From the cell containing the given text, extract its center point as (X, Y) coordinate. 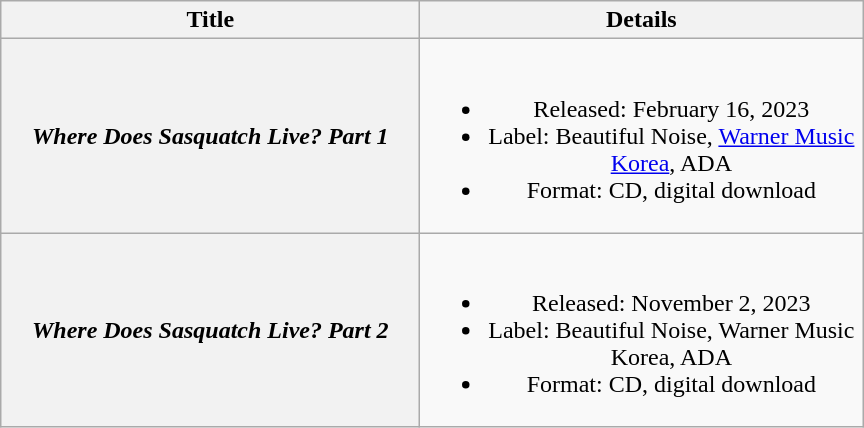
Details (642, 20)
Released: February 16, 2023Label: Beautiful Noise, Warner Music Korea, ADAFormat: CD, digital download (642, 136)
Released: November 2, 2023Label: Beautiful Noise, Warner Music Korea, ADAFormat: CD, digital download (642, 330)
Where Does Sasquatch Live? Part 2 (210, 330)
Where Does Sasquatch Live? Part 1 (210, 136)
Title (210, 20)
